Capture the cell that displays the provided text and extract its (x, y) central coordinate. 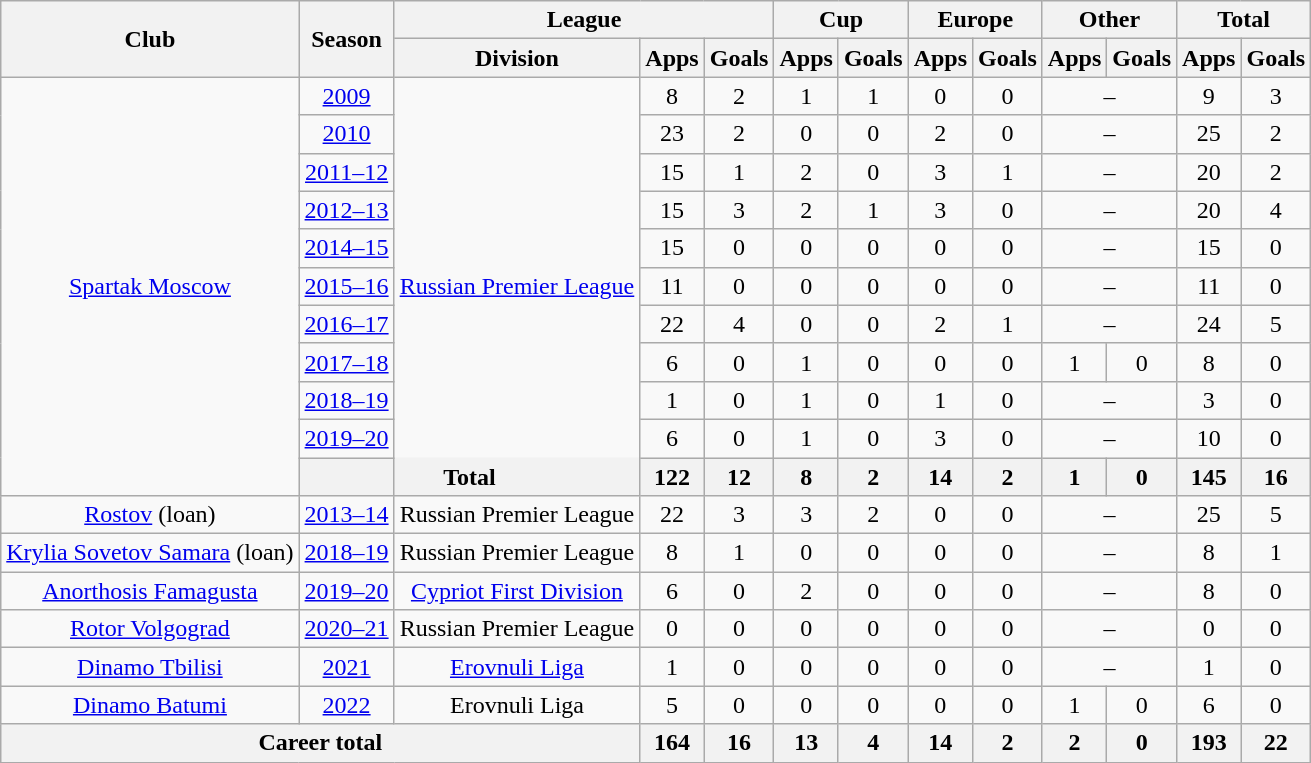
2014–15 (346, 248)
Rostov (loan) (150, 515)
2016–17 (346, 324)
164 (672, 743)
2020–21 (346, 629)
13 (806, 743)
Other (1109, 20)
2015–16 (346, 286)
Krylia Sovetov Samara (loan) (150, 553)
2013–14 (346, 515)
2022 (346, 705)
24 (1209, 324)
145 (1209, 477)
Career total (320, 743)
Europe (975, 20)
2012–13 (346, 210)
Cup (841, 20)
2017–18 (346, 362)
9 (1209, 96)
Dinamo Batumi (150, 705)
2021 (346, 667)
193 (1209, 743)
Anorthosis Famagusta (150, 591)
League (584, 20)
12 (739, 477)
Rotor Volgograd (150, 629)
Dinamo Tbilisi (150, 667)
Division (517, 58)
2009 (346, 96)
23 (672, 134)
Cypriot First Division (517, 591)
10 (1209, 438)
Club (150, 39)
122 (672, 477)
Season (346, 39)
Spartak Moscow (150, 286)
2010 (346, 134)
2011–12 (346, 172)
